Determine the (X, Y) coordinate at the center of the cell enclosing the given text.  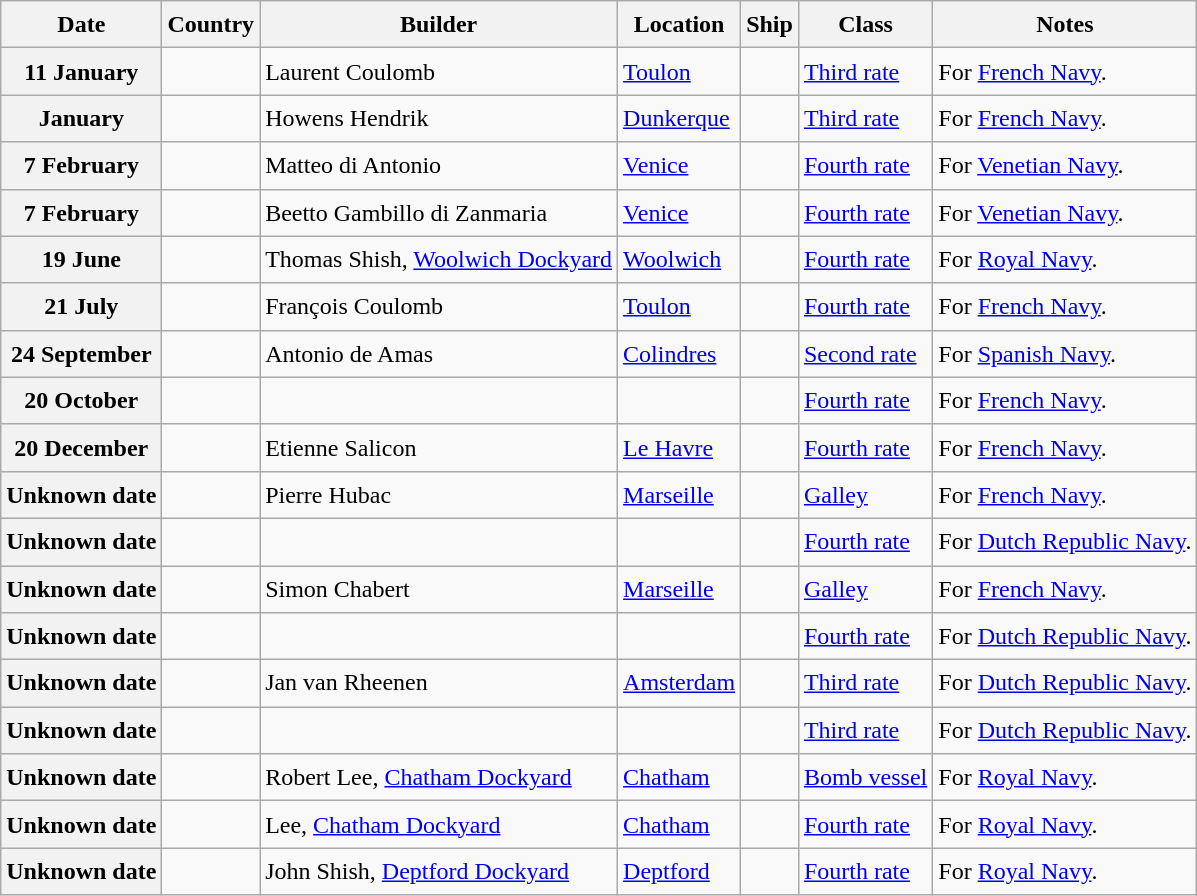
Antonio de Amas (439, 354)
Notes (1065, 24)
Lee, Chatham Dockyard (439, 824)
Simon Chabert (439, 590)
Woolwich (680, 260)
January (82, 118)
Location (680, 24)
For Spanish Navy. (1065, 354)
John Shish, Deptford Dockyard (439, 872)
Colindres (680, 354)
Robert Lee, Chatham Dockyard (439, 778)
Etienne Salicon (439, 448)
Howens Hendrik (439, 118)
20 October (82, 400)
Date (82, 24)
20 December (82, 448)
Ship (770, 24)
Second rate (865, 354)
Beetto Gambillo di Zanmaria (439, 212)
Le Havre (680, 448)
Dunkerque (680, 118)
Amsterdam (680, 684)
Class (865, 24)
19 June (82, 260)
Country (211, 24)
21 July (82, 306)
Bomb vessel (865, 778)
Builder (439, 24)
Jan van Rheenen (439, 684)
Pierre Hubac (439, 494)
Matteo di Antonio (439, 166)
Laurent Coulomb (439, 72)
24 September (82, 354)
Deptford (680, 872)
11 January (82, 72)
François Coulomb (439, 306)
Thomas Shish, Woolwich Dockyard (439, 260)
